For the text-containing cell, return its midpoint in (X, Y) coordinate format. 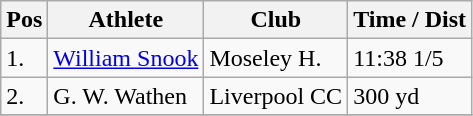
Liverpool CC (276, 96)
1. (24, 58)
Athlete (126, 20)
Club (276, 20)
Time / Dist (410, 20)
Moseley H. (276, 58)
William Snook (126, 58)
G. W. Wathen (126, 96)
2. (24, 96)
Pos (24, 20)
11:38 1/5 (410, 58)
300 yd (410, 96)
